From the cell containing the given text, extract its center point as (x, y) coordinate. 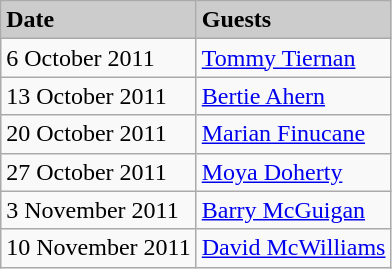
10 November 2011 (98, 248)
3 November 2011 (98, 210)
Date (98, 20)
David McWilliams (294, 248)
20 October 2011 (98, 134)
27 October 2011 (98, 172)
Moya Doherty (294, 172)
13 October 2011 (98, 96)
Marian Finucane (294, 134)
Guests (294, 20)
Bertie Ahern (294, 96)
Barry McGuigan (294, 210)
Tommy Tiernan (294, 58)
6 October 2011 (98, 58)
